Locate the cell with the specified text and output its (X, Y) center coordinate. 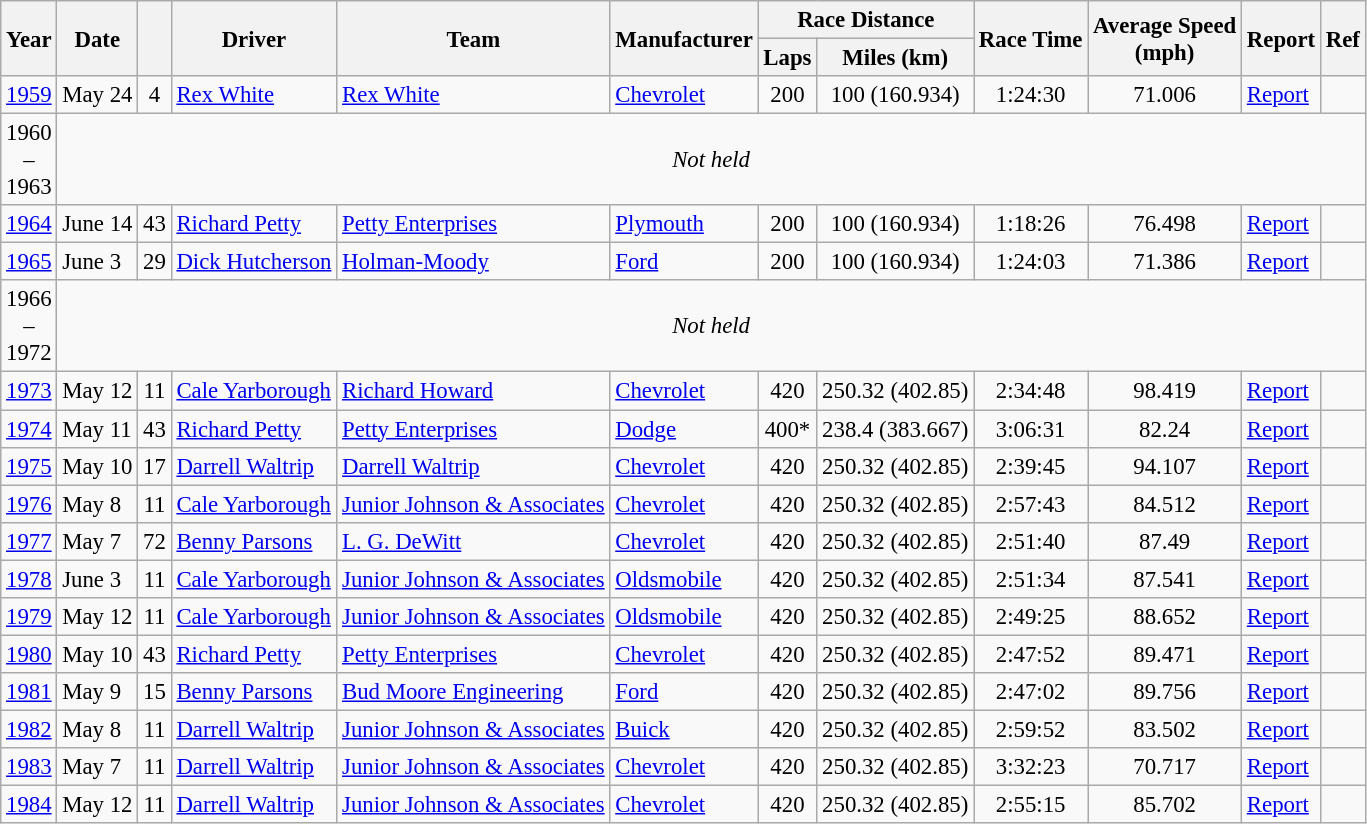
Ref (1342, 38)
Driver (254, 38)
72 (154, 541)
15 (154, 692)
29 (154, 262)
1966–1972 (29, 326)
Dodge (684, 429)
Manufacturer (684, 38)
1976 (29, 504)
94.107 (1165, 466)
Richard Howard (474, 391)
Race Time (1031, 38)
Date (98, 38)
May 9 (98, 692)
1978 (29, 579)
Team (474, 38)
1959 (29, 95)
82.24 (1165, 429)
2:34:48 (1031, 391)
2:57:43 (1031, 504)
70.717 (1165, 767)
89.756 (1165, 692)
1975 (29, 466)
Average Speed(mph) (1165, 38)
2:47:02 (1031, 692)
1984 (29, 805)
1981 (29, 692)
2:49:25 (1031, 617)
85.702 (1165, 805)
87.49 (1165, 541)
Buick (684, 729)
4 (154, 95)
1979 (29, 617)
1980 (29, 654)
2:39:45 (1031, 466)
May 11 (98, 429)
L. G. DeWitt (474, 541)
98.419 (1165, 391)
83.502 (1165, 729)
May 24 (98, 95)
2:51:40 (1031, 541)
1965 (29, 262)
1:18:26 (1031, 224)
3:32:23 (1031, 767)
17 (154, 466)
400* (788, 429)
84.512 (1165, 504)
Plymouth (684, 224)
71.006 (1165, 95)
88.652 (1165, 617)
2:51:34 (1031, 579)
Bud Moore Engineering (474, 692)
1:24:03 (1031, 262)
June 14 (98, 224)
Year (29, 38)
Holman-Moody (474, 262)
Miles (km) (896, 58)
87.541 (1165, 579)
1973 (29, 391)
1:24:30 (1031, 95)
1983 (29, 767)
2:55:15 (1031, 805)
1960–1963 (29, 160)
Race Distance (866, 20)
Laps (788, 58)
Dick Hutcherson (254, 262)
238.4 (383.667) (896, 429)
76.498 (1165, 224)
89.471 (1165, 654)
2:59:52 (1031, 729)
2:47:52 (1031, 654)
1974 (29, 429)
3:06:31 (1031, 429)
1964 (29, 224)
1977 (29, 541)
71.386 (1165, 262)
1982 (29, 729)
